Output the [x, y] coordinate of the center of the cell containing the given text.  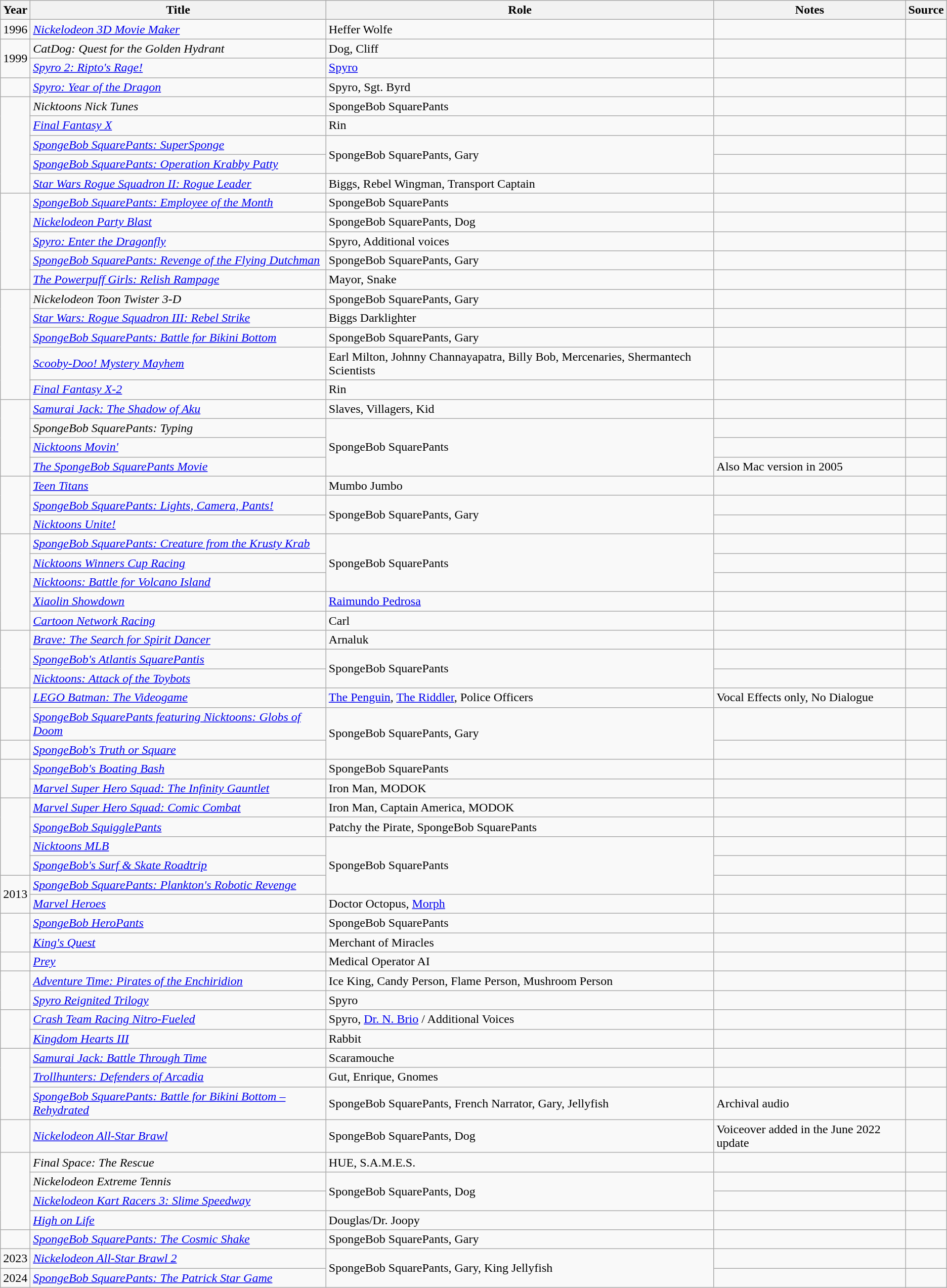
Spyro 2: Ripto's Rage! [178, 68]
SpongeBob SquigglePants [178, 827]
Nicktoons MLB [178, 846]
Nickelodeon Extreme Tennis [178, 1181]
2013 [15, 894]
Earl Milton, Johnny Channayapatra, Billy Bob, Mercenaries, Shermantech Scientists [520, 363]
Trollhunters: Defenders of Arcadia [178, 1077]
Brave: The Search for Spirit Dancer [178, 640]
Mayor, Snake [520, 280]
Spyro: Year of the Dragon [178, 87]
Cartoon Network Racing [178, 621]
SpongeBob SquarePants: Creature from the Krusty Krab [178, 543]
SpongeBob SquarePants: Revenge of the Flying Dutchman [178, 261]
SpongeBob SquarePants featuring Nicktoons: Globs of Doom [178, 723]
Biggs Darklighter [520, 318]
Spyro, Sgt. Byrd [520, 87]
Samurai Jack: The Shadow of Aku [178, 409]
Patchy the Pirate, SpongeBob SquarePants [520, 827]
Marvel Heroes [178, 904]
Nickelodeon Kart Racers 3: Slime Speedway [178, 1200]
Scooby-Doo! Mystery Mayhem [178, 363]
Nicktoons Winners Cup Racing [178, 563]
Adventure Time: Pirates of the Enchiridion [178, 981]
HUE, S.A.M.E.S. [520, 1162]
Year [15, 10]
High on Life [178, 1220]
King's Quest [178, 942]
Also Mac version in 2005 [809, 466]
Nicktoons Nick Tunes [178, 106]
SpongeBob's Atlantis SquarePantis [178, 659]
SpongeBob SquarePants: Battle for Bikini Bottom – Rehydrated [178, 1103]
Heffer Wolfe [520, 29]
SpongeBob SquarePants: Typing [178, 428]
Nickelodeon All-Star Brawl [178, 1136]
SpongeBob SquarePants: SuperSponge [178, 145]
Iron Man, MODOK [520, 788]
Spyro, Additional voices [520, 241]
Archival audio [809, 1103]
SpongeBob SquarePants: Battle for Bikini Bottom [178, 337]
SpongeBob SquarePants, French Narrator, Gary, Jellyfish [520, 1103]
Marvel Super Hero Squad: The Infinity Gauntlet [178, 788]
LEGO Batman: The Videogame [178, 698]
SpongeBob SquarePants: The Cosmic Shake [178, 1239]
SpongeBob HeroPants [178, 923]
The Powerpuff Girls: Relish Rampage [178, 280]
Dog, Cliff [520, 49]
Kingdom Hearts III [178, 1039]
SpongeBob's Truth or Square [178, 750]
Notes [809, 10]
Nickelodeon Toon Twister 3-D [178, 299]
Mumbo Jumbo [520, 486]
1996 [15, 29]
Nicktoons: Attack of the Toybots [178, 678]
Doctor Octopus, Morph [520, 904]
Teen Titans [178, 486]
Nickelodeon All-Star Brawl 2 [178, 1259]
SpongeBob SquarePants: Lights, Camera, Pants! [178, 505]
Samurai Jack: Battle Through Time [178, 1058]
Biggs, Rebel Wingman, Transport Captain [520, 183]
Vocal Effects only, No Dialogue [809, 698]
Star Wars: Rogue Squadron III: Rebel Strike [178, 318]
2023 [15, 1259]
Star Wars Rogue Squadron II: Rogue Leader [178, 183]
Raimundo Pedrosa [520, 602]
Prey [178, 962]
Voiceover added in the June 2022 update [809, 1136]
Spyro, Dr. N. Brio / Additional Voices [520, 1019]
Medical Operator AI [520, 962]
Xiaolin Showdown [178, 602]
Nicktoons: Battle for Volcano Island [178, 582]
Spyro Reignited Trilogy [178, 1000]
Nickelodeon Party Blast [178, 222]
1999 [15, 58]
SpongeBob SquarePants: Plankton's Robotic Revenge [178, 885]
Gut, Enrique, Gnomes [520, 1077]
Nicktoons Movin' [178, 447]
Nickelodeon 3D Movie Maker [178, 29]
Ice King, Candy Person, Flame Person, Mushroom Person [520, 981]
SpongeBob SquarePants: The Patrick Star Game [178, 1278]
Iron Man, Captain America, MODOK [520, 807]
Slaves, Villagers, Kid [520, 409]
Merchant of Miracles [520, 942]
Spyro: Enter the Dragonfly [178, 241]
Source [926, 10]
Crash Team Racing Nitro-Fueled [178, 1019]
Scaramouche [520, 1058]
Role [520, 10]
Douglas/Dr. Joopy [520, 1220]
2024 [15, 1278]
Title [178, 10]
Final Space: The Rescue [178, 1162]
Final Fantasy X [178, 125]
Marvel Super Hero Squad: Comic Combat [178, 807]
SpongeBob SquarePants: Operation Krabby Patty [178, 164]
Nicktoons Unite! [178, 524]
SpongeBob SquarePants: Employee of the Month [178, 202]
SpongeBob's Boating Bash [178, 769]
Carl [520, 621]
The SpongeBob SquarePants Movie [178, 466]
The Penguin, The Riddler, Police Officers [520, 698]
Rabbit [520, 1039]
SpongeBob SquarePants, Gary, King Jellyfish [520, 1268]
CatDog: Quest for the Golden Hydrant [178, 49]
Final Fantasy X-2 [178, 390]
SpongeBob's Surf & Skate Roadtrip [178, 865]
Arnaluk [520, 640]
